Scan for the cell matching the given text and deliver its [X, Y] coordinate at center. 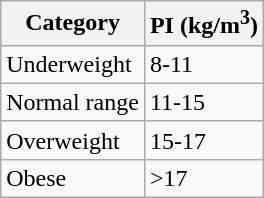
15-17 [204, 140]
Obese [73, 178]
Normal range [73, 102]
Category [73, 24]
8-11 [204, 64]
>17 [204, 178]
PI (kg/m3) [204, 24]
Overweight [73, 140]
11-15 [204, 102]
Underweight [73, 64]
